Provide the (X, Y) coordinate of the cell's center where the given text is located.  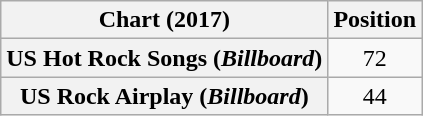
Chart (2017) (164, 20)
US Hot Rock Songs (Billboard) (164, 58)
72 (375, 58)
Position (375, 20)
44 (375, 96)
US Rock Airplay (Billboard) (164, 96)
